Search for the cell housing the specified text and yield its [x, y] center coordinate. 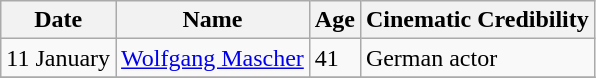
Age [334, 20]
41 [334, 58]
Name [213, 20]
Date [58, 20]
German actor [477, 58]
Cinematic Credibility [477, 20]
11 January [58, 58]
Wolfgang Mascher [213, 58]
